Pinpoint the cell where the given text exists, returning its (X, Y) midpoint coordinate. 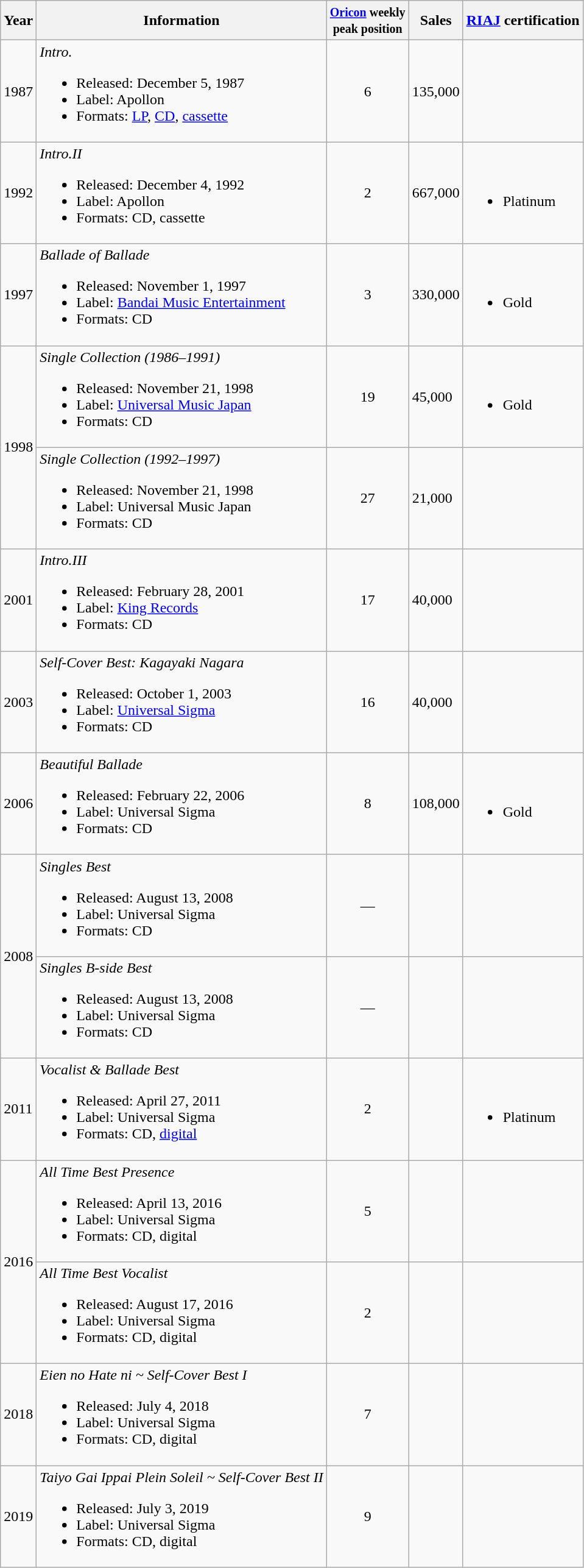
667,000 (436, 193)
330,000 (436, 295)
Year (18, 21)
Oricon weeklypeak position (368, 21)
135,000 (436, 91)
3 (368, 295)
2003 (18, 702)
8 (368, 803)
Information (181, 21)
Vocalist & Ballade BestReleased: April 27, 2011Label: Universal SigmaFormats: CD, digital (181, 1109)
2019 (18, 1516)
Singles BestReleased: August 13, 2008Label: Universal SigmaFormats: CD (181, 906)
2006 (18, 803)
All Time Best PresenceReleased: April 13, 2016Label: Universal SigmaFormats: CD, digital (181, 1211)
2018 (18, 1415)
1987 (18, 91)
Intro.Released: December 5, 1987Label: ApollonFormats: LP, CD, cassette (181, 91)
2008 (18, 956)
2011 (18, 1109)
RIAJ certification (522, 21)
Self-Cover Best: Kagayaki NagaraReleased: October 1, 2003Label: Universal SigmaFormats: CD (181, 702)
Beautiful BalladeReleased: February 22, 2006Label: Universal SigmaFormats: CD (181, 803)
Single Collection (1992–1997)Released: November 21, 1998Label: Universal Music JapanFormats: CD (181, 498)
6 (368, 91)
Taiyo Gai Ippai Plein Soleil ~ Self-Cover Best IIReleased: July 3, 2019Label: Universal SigmaFormats: CD, digital (181, 1516)
16 (368, 702)
108,000 (436, 803)
19 (368, 396)
1998 (18, 447)
7 (368, 1415)
Intro.IIIReleased: February 28, 2001Label: King RecordsFormats: CD (181, 600)
1997 (18, 295)
27 (368, 498)
Singles B-side BestReleased: August 13, 2008Label: Universal SigmaFormats: CD (181, 1007)
All Time Best VocalistReleased: August 17, 2016Label: Universal SigmaFormats: CD, digital (181, 1313)
21,000 (436, 498)
5 (368, 1211)
2016 (18, 1262)
17 (368, 600)
Sales (436, 21)
2001 (18, 600)
Ballade of BalladeReleased: November 1, 1997Label: Bandai Music EntertainmentFormats: CD (181, 295)
45,000 (436, 396)
9 (368, 1516)
Intro.IIReleased: December 4, 1992Label: ApollonFormats: CD, cassette (181, 193)
Eien no Hate ni ~ Self-Cover Best IReleased: July 4, 2018Label: Universal SigmaFormats: CD, digital (181, 1415)
Single Collection (1986–1991)Released: November 21, 1998Label: Universal Music JapanFormats: CD (181, 396)
1992 (18, 193)
